For the text-containing cell, return its midpoint in [x, y] coordinate format. 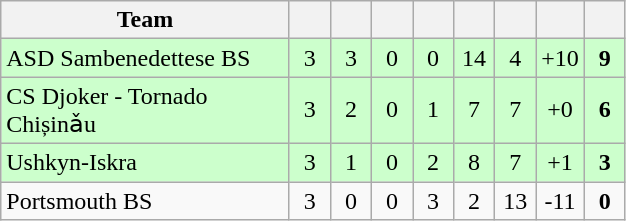
ASD Sambenedettese BS [146, 58]
13 [516, 201]
+1 [560, 162]
Team [146, 20]
-11 [560, 201]
CS Djoker - Tornado Chișinǎu [146, 110]
Portsmouth BS [146, 201]
4 [516, 58]
8 [474, 162]
+10 [560, 58]
6 [604, 110]
+0 [560, 110]
14 [474, 58]
9 [604, 58]
Ushkyn-Iskra [146, 162]
